For the text-containing cell, return its midpoint in [X, Y] coordinate format. 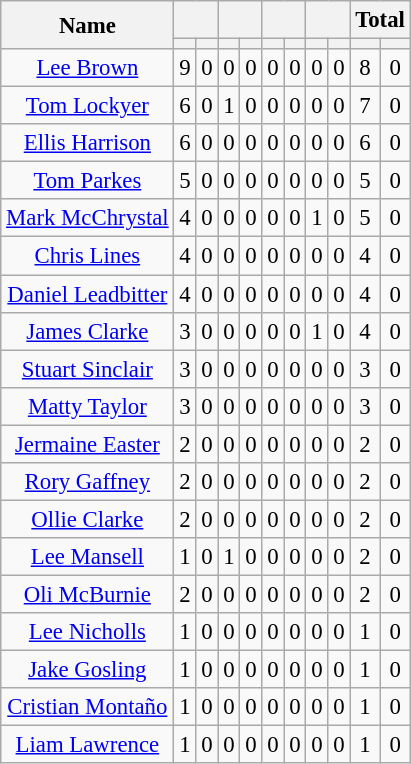
7 [365, 106]
Stuart Sinclair [88, 369]
Lee Mansell [88, 557]
Oli McBurnie [88, 594]
Rory Gaffney [88, 482]
Total [380, 20]
Name [88, 25]
Ellis Harrison [88, 143]
James Clarke [88, 331]
Ollie Clarke [88, 519]
Jake Gosling [88, 670]
Matty Taylor [88, 406]
Lee Brown [88, 68]
8 [365, 68]
Tom Parkes [88, 181]
Chris Lines [88, 256]
Liam Lawrence [88, 745]
Jermaine Easter [88, 444]
Cristian Montaño [88, 707]
Tom Lockyer [88, 106]
9 [185, 68]
Lee Nicholls [88, 632]
Daniel Leadbitter [88, 294]
Mark McChrystal [88, 219]
